Locate the cell with the specified text and output its (x, y) center coordinate. 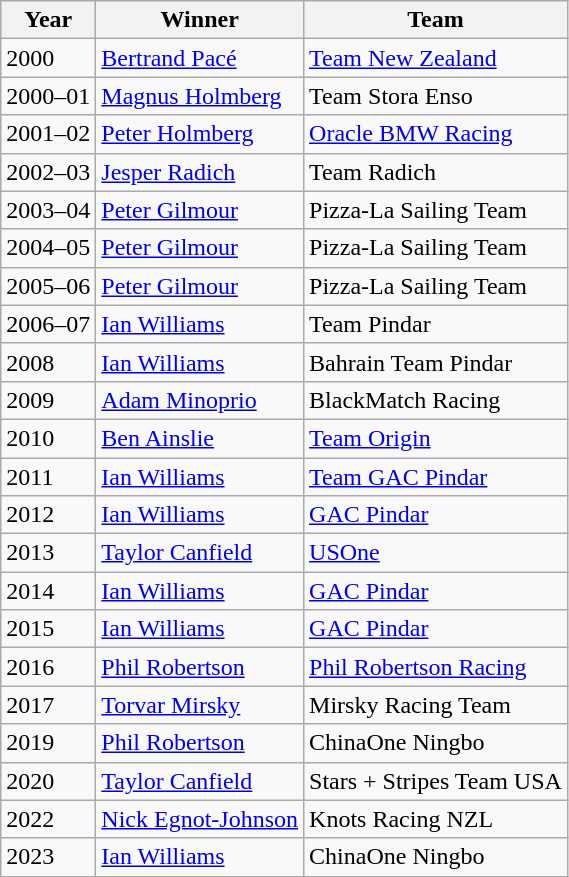
Team Origin (436, 438)
Team Radich (436, 172)
Team GAC Pindar (436, 477)
Magnus Holmberg (200, 96)
BlackMatch Racing (436, 400)
2003–04 (48, 210)
USOne (436, 553)
2011 (48, 477)
2004–05 (48, 248)
2005–06 (48, 286)
Adam Minoprio (200, 400)
Mirsky Racing Team (436, 705)
2015 (48, 629)
2006–07 (48, 324)
2009 (48, 400)
Phil Robertson Racing (436, 667)
2019 (48, 743)
Winner (200, 20)
2000–01 (48, 96)
2002–03 (48, 172)
Jesper Radich (200, 172)
Torvar Mirsky (200, 705)
2008 (48, 362)
Bertrand Pacé (200, 58)
2022 (48, 819)
Nick Egnot-Johnson (200, 819)
Oracle BMW Racing (436, 134)
Team Stora Enso (436, 96)
2001–02 (48, 134)
Team (436, 20)
Team New Zealand (436, 58)
Stars + Stripes Team USA (436, 781)
2000 (48, 58)
Knots Racing NZL (436, 819)
Team Pindar (436, 324)
2017 (48, 705)
2013 (48, 553)
Year (48, 20)
2010 (48, 438)
Ben Ainslie (200, 438)
Peter Holmberg (200, 134)
2012 (48, 515)
2014 (48, 591)
2023 (48, 857)
2016 (48, 667)
Bahrain Team Pindar (436, 362)
2020 (48, 781)
